Pinpoint the cell where the given text exists, returning its (X, Y) midpoint coordinate. 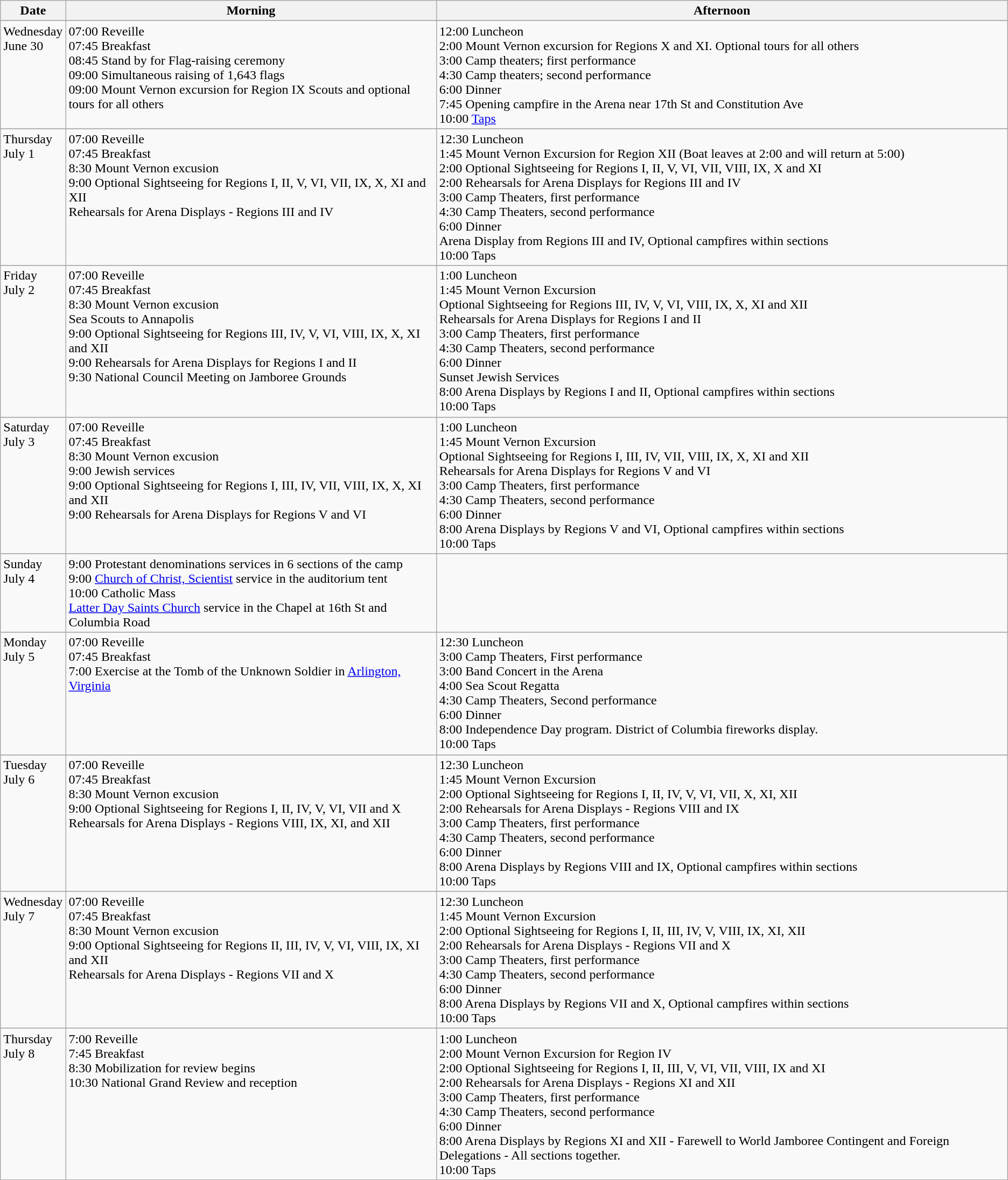
FridayJuly 2 (33, 341)
ThursdayJuly 8 (33, 1104)
Afternoon (722, 11)
WednesdayJune 30 (33, 75)
ThursdayJuly 1 (33, 197)
7:00 Reveille7:45 Breakfast8:30 Mobilization for review begins10:30 National Grand Review and reception (251, 1104)
Morning (251, 11)
Date (33, 11)
SundayJuly 4 (33, 593)
MondayJuly 5 (33, 694)
SaturdayJuly 3 (33, 485)
07:00 Reveille07:45 Breakfast7:00 Exercise at the Tomb of the Unknown Soldier in Arlington, Virginia (251, 694)
WednesdayJuly 7 (33, 960)
TuesdayJuly 6 (33, 823)
